Output the (X, Y) coordinate of the center of the cell containing the given text.  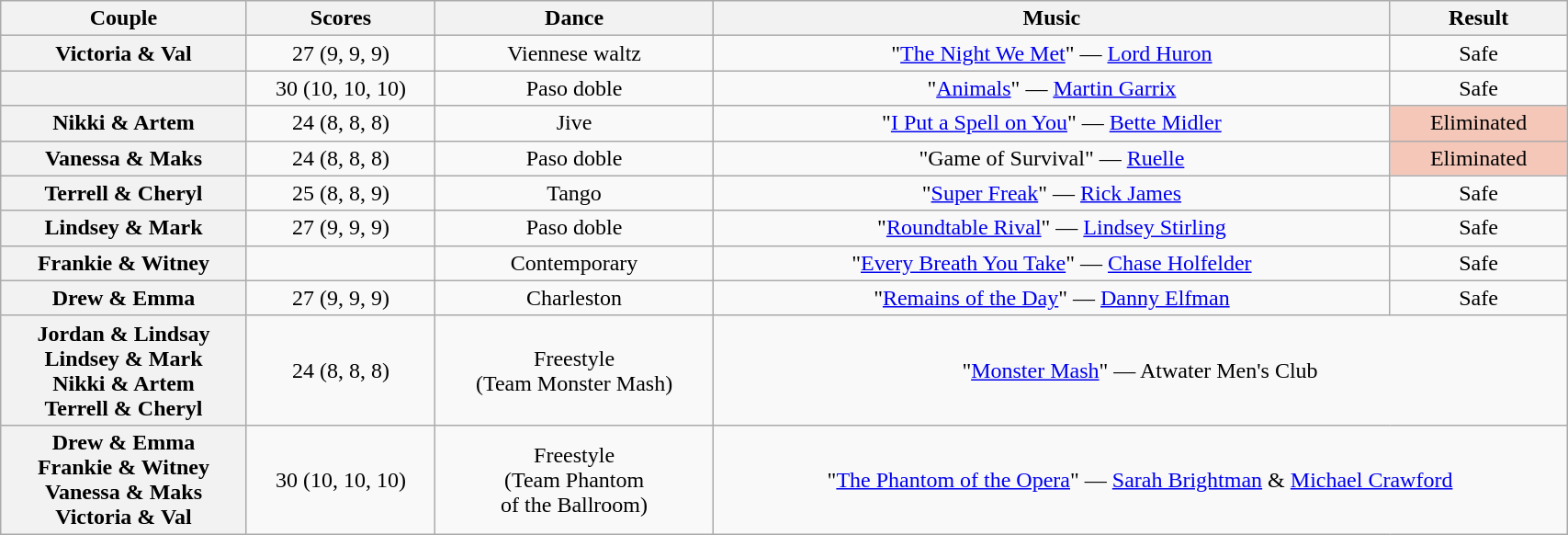
Charleston (575, 298)
"The Night We Met" — Lord Huron (1051, 53)
"Game of Survival" — Ruelle (1051, 158)
Result (1478, 18)
"Roundtable Rival" — Lindsey Stirling (1051, 228)
Freestyle(Team Phantomof the Ballroom) (575, 480)
Nikki & Artem (123, 123)
"Every Breath You Take" — Chase Holfelder (1051, 263)
"Remains of the Day" — Danny Elfman (1051, 298)
Drew & Emma (123, 298)
Couple (123, 18)
"Animals" — Martin Garrix (1051, 88)
25 (8, 8, 9) (341, 193)
Jordan & LindsayLindsey & MarkNikki & ArtemTerrell & Cheryl (123, 370)
"The Phantom of the Opera" — Sarah Brightman & Michael Crawford (1139, 480)
Contemporary (575, 263)
Vanessa & Maks (123, 158)
Music (1051, 18)
"Monster Mash" — Atwater Men's Club (1139, 370)
Viennese waltz (575, 53)
Jive (575, 123)
Dance (575, 18)
Terrell & Cheryl (123, 193)
Tango (575, 193)
"Super Freak" — Rick James (1051, 193)
"I Put a Spell on You" — Bette Midler (1051, 123)
Victoria & Val (123, 53)
Scores (341, 18)
Frankie & Witney (123, 263)
Freestyle(Team Monster Mash) (575, 370)
Lindsey & Mark (123, 228)
Drew & EmmaFrankie & WitneyVanessa & MaksVictoria & Val (123, 480)
